For the text-containing cell, return its midpoint in [X, Y] coordinate format. 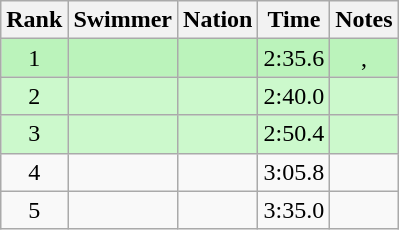
Rank [34, 20]
Swimmer [123, 20]
3 [34, 134]
3:35.0 [294, 210]
3:05.8 [294, 172]
2:40.0 [294, 96]
, [364, 58]
1 [34, 58]
2:35.6 [294, 58]
Nation [218, 20]
2 [34, 96]
Notes [364, 20]
4 [34, 172]
2:50.4 [294, 134]
Time [294, 20]
5 [34, 210]
